From the cell containing the given text, extract its center point as (X, Y) coordinate. 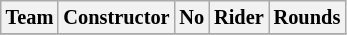
No (192, 17)
Rounds (308, 17)
Constructor (116, 17)
Rider (239, 17)
Team (30, 17)
